Return the (X, Y) coordinate for the center point of the cell that contains the specified text.  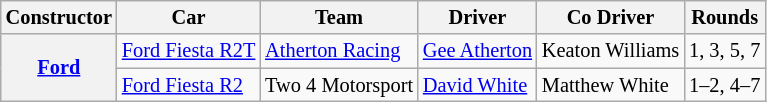
Co Driver (610, 17)
1–2, 4–7 (724, 85)
Rounds (724, 17)
Car (188, 17)
Ford Fiesta R2T (188, 51)
Two 4 Motorsport (339, 85)
Team (339, 17)
Ford (59, 68)
Driver (478, 17)
Matthew White (610, 85)
Keaton Williams (610, 51)
Atherton Racing (339, 51)
1, 3, 5, 7 (724, 51)
Gee Atherton (478, 51)
David White (478, 85)
Ford Fiesta R2 (188, 85)
Constructor (59, 17)
